Pinpoint the cell where the given text exists, returning its (x, y) midpoint coordinate. 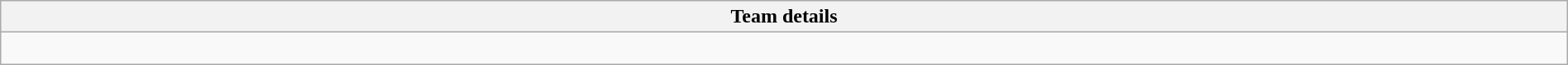
Team details (784, 17)
